Capture the cell that displays the provided text and extract its (x, y) central coordinate. 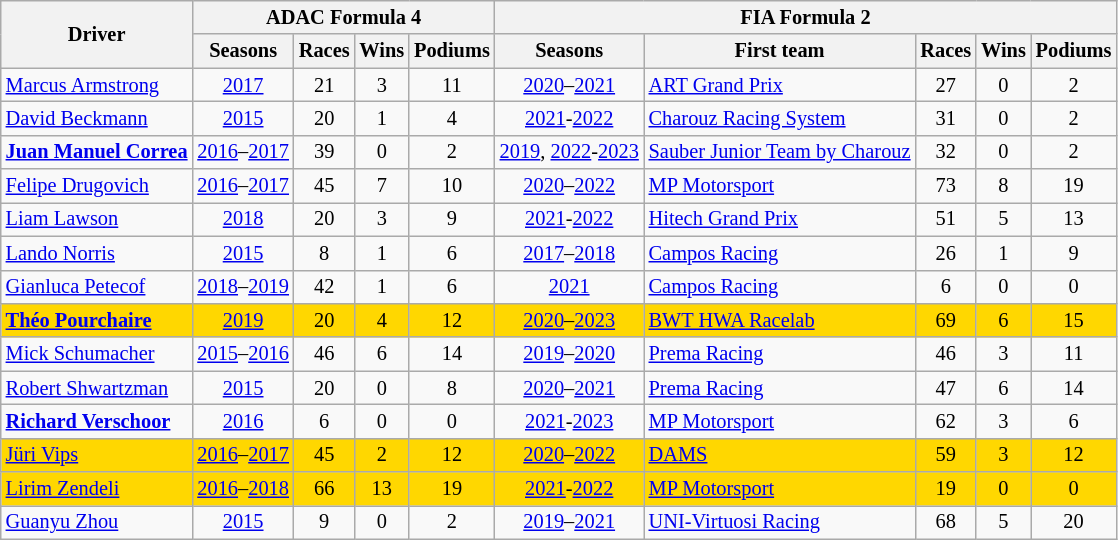
2019, 2022-2023 (570, 152)
2017 (242, 85)
Driver (97, 34)
59 (946, 455)
62 (946, 421)
2016 (242, 421)
Lirim Zendeli (97, 489)
ADAC Formula 4 (343, 17)
Robert Shwartzman (97, 388)
66 (324, 489)
2019 (242, 320)
2019–2021 (570, 522)
2018 (242, 219)
BWT HWA Racelab (780, 320)
First team (780, 51)
42 (324, 287)
Felipe Drugovich (97, 186)
UNI-Virtuosi Racing (780, 522)
73 (946, 186)
Liam Lawson (97, 219)
15 (1074, 320)
FIA Formula 2 (806, 17)
2016–2018 (242, 489)
Richard Verschoor (97, 421)
Marcus Armstrong (97, 85)
2020–2023 (570, 320)
2015–2016 (242, 354)
DAMS (780, 455)
Gianluca Petecof (97, 287)
39 (324, 152)
Jüri Vips (97, 455)
21 (324, 85)
69 (946, 320)
Hitech Grand Prix (780, 219)
Lando Norris (97, 253)
32 (946, 152)
Juan Manuel Correa (97, 152)
7 (382, 186)
27 (946, 85)
ART Grand Prix (780, 85)
Charouz Racing System (780, 118)
Théo Pourchaire (97, 320)
David Beckmann (97, 118)
Guanyu Zhou (97, 522)
51 (946, 219)
2018–2019 (242, 287)
31 (946, 118)
2017–2018 (570, 253)
26 (946, 253)
Sauber Junior Team by Charouz (780, 152)
68 (946, 522)
10 (452, 186)
2021 (570, 287)
2021-2023 (570, 421)
47 (946, 388)
2019–2020 (570, 354)
Mick Schumacher (97, 354)
